Return (X, Y) of the center of cell containing provided text 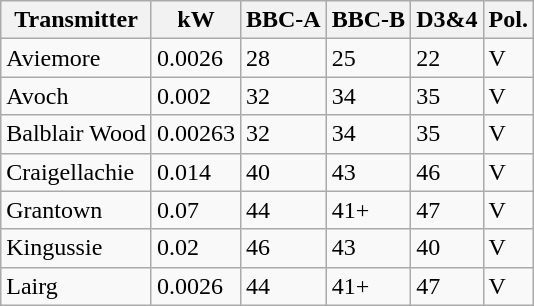
Avoch (76, 96)
28 (283, 58)
Lairg (76, 286)
Kingussie (76, 248)
Transmitter (76, 20)
Balblair Wood (76, 134)
Grantown (76, 210)
kW (196, 20)
Pol. (508, 20)
Aviemore (76, 58)
22 (447, 58)
25 (368, 58)
0.014 (196, 172)
BBC-B (368, 20)
D3&4 (447, 20)
0.002 (196, 96)
BBC-A (283, 20)
Craigellachie (76, 172)
0.02 (196, 248)
0.07 (196, 210)
0.00263 (196, 134)
